From the cell containing the given text, extract its center point as [x, y] coordinate. 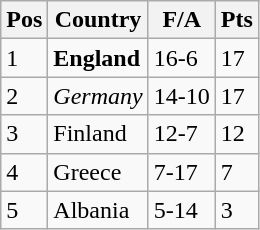
5-14 [182, 210]
12-7 [182, 134]
14-10 [182, 96]
Pos [24, 20]
4 [24, 172]
Finland [98, 134]
Country [98, 20]
England [98, 58]
Albania [98, 210]
Germany [98, 96]
7 [236, 172]
7-17 [182, 172]
5 [24, 210]
2 [24, 96]
Greece [98, 172]
12 [236, 134]
16-6 [182, 58]
1 [24, 58]
Pts [236, 20]
F/A [182, 20]
